Extract the (x, y) coordinate from the center of the cell holding the provided text.  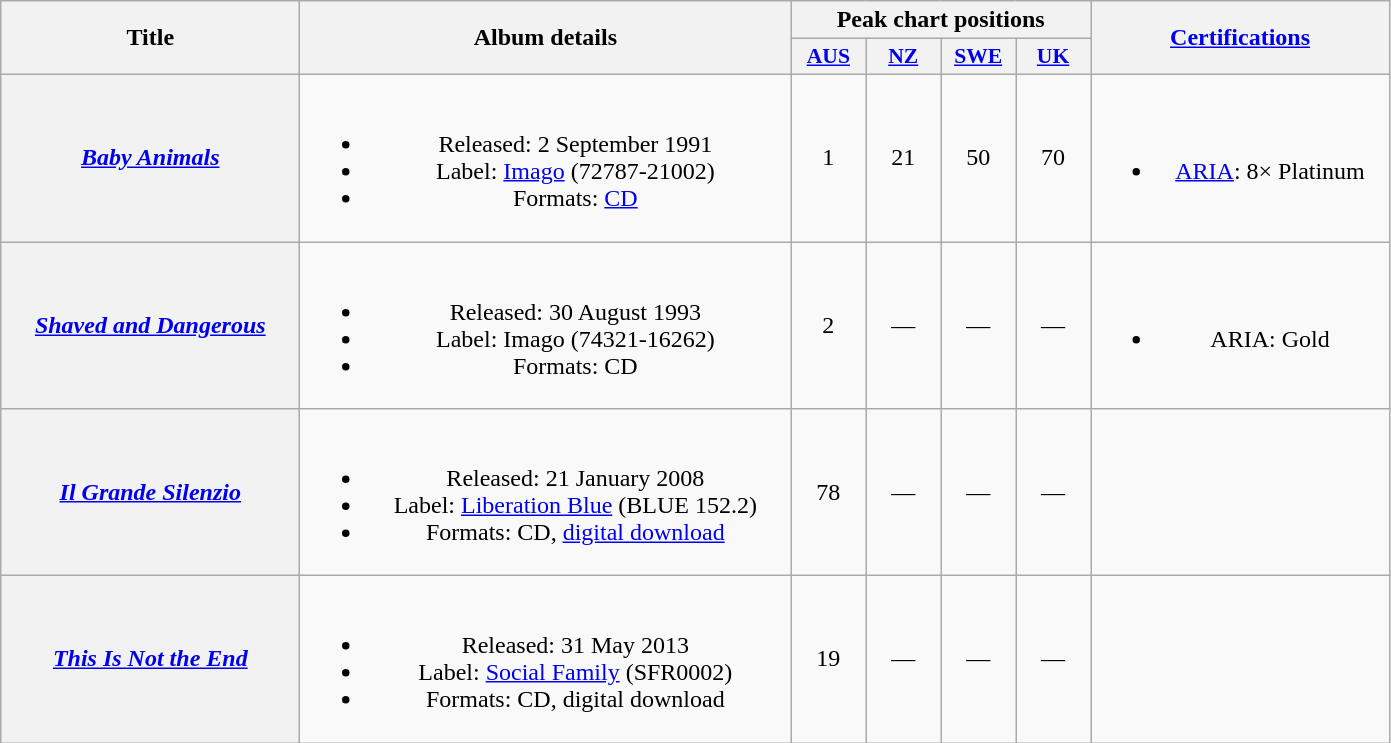
AUS (828, 57)
1 (828, 158)
Title (150, 38)
2 (828, 326)
Il Grande Silenzio (150, 492)
Baby Animals (150, 158)
ARIA: Gold (1240, 326)
Album details (546, 38)
21 (904, 158)
ARIA: 8× Platinum (1240, 158)
Certifications (1240, 38)
NZ (904, 57)
19 (828, 660)
Peak chart positions (941, 20)
78 (828, 492)
Released: 21 January 2008Label: Liberation Blue (BLUE 152.2)Formats: CD, digital download (546, 492)
70 (1054, 158)
UK (1054, 57)
This Is Not the End (150, 660)
Released: 31 May 2013Label: Social Family (SFR0002)Formats: CD, digital download (546, 660)
Shaved and Dangerous (150, 326)
50 (978, 158)
Released: 2 September 1991Label: Imago (72787-21002)Formats: CD (546, 158)
SWE (978, 57)
Released: 30 August 1993Label: Imago (74321-16262)Formats: CD (546, 326)
